Search for the cell housing the specified text and yield its (x, y) center coordinate. 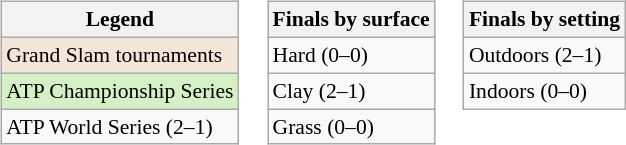
Clay (2–1) (352, 91)
Grand Slam tournaments (120, 55)
Finals by setting (544, 20)
Legend (120, 20)
Grass (0–0) (352, 127)
Finals by surface (352, 20)
ATP World Series (2–1) (120, 127)
Indoors (0–0) (544, 91)
ATP Championship Series (120, 91)
Hard (0–0) (352, 55)
Outdoors (2–1) (544, 55)
